Detect which cell encompasses the target text, then output its (X, Y) center coordinate. 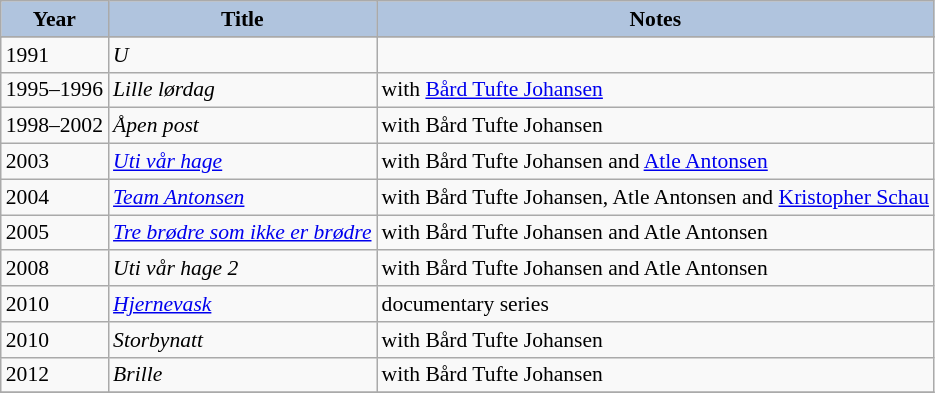
2012 (54, 375)
Uti vår hage (242, 162)
Team Antonsen (242, 197)
Notes (656, 19)
2008 (54, 269)
Uti vår hage 2 (242, 269)
Tre brødre som ikke er brødre (242, 233)
U (242, 55)
Brille (242, 375)
2003 (54, 162)
2005 (54, 233)
Year (54, 19)
Hjernevask (242, 304)
with Bård Tufte Johansen, Atle Antonsen and Kristopher Schau (656, 197)
Storbynatt (242, 340)
2004 (54, 197)
1995–1996 (54, 90)
1998–2002 (54, 126)
documentary series (656, 304)
Lille lørdag (242, 90)
Åpen post (242, 126)
Title (242, 19)
1991 (54, 55)
